Output the [x, y] coordinate of the center of the cell containing the given text.  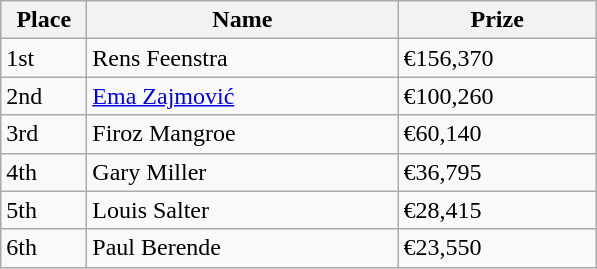
€100,260 [498, 96]
€28,415 [498, 210]
3rd [44, 134]
€60,140 [498, 134]
€156,370 [498, 58]
Rens Feenstra [242, 58]
5th [44, 210]
Place [44, 20]
1st [44, 58]
Name [242, 20]
€23,550 [498, 248]
Louis Salter [242, 210]
Firoz Mangroe [242, 134]
Paul Berende [242, 248]
6th [44, 248]
€36,795 [498, 172]
Prize [498, 20]
Ema Zajmović [242, 96]
4th [44, 172]
2nd [44, 96]
Gary Miller [242, 172]
